Identify which cell holds the provided text, then report its (x, y) central coordinate. 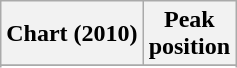
Chart (2010) (72, 34)
Peakposition (189, 34)
